Extract the [x, y] coordinate from the center of the cell holding the provided text.  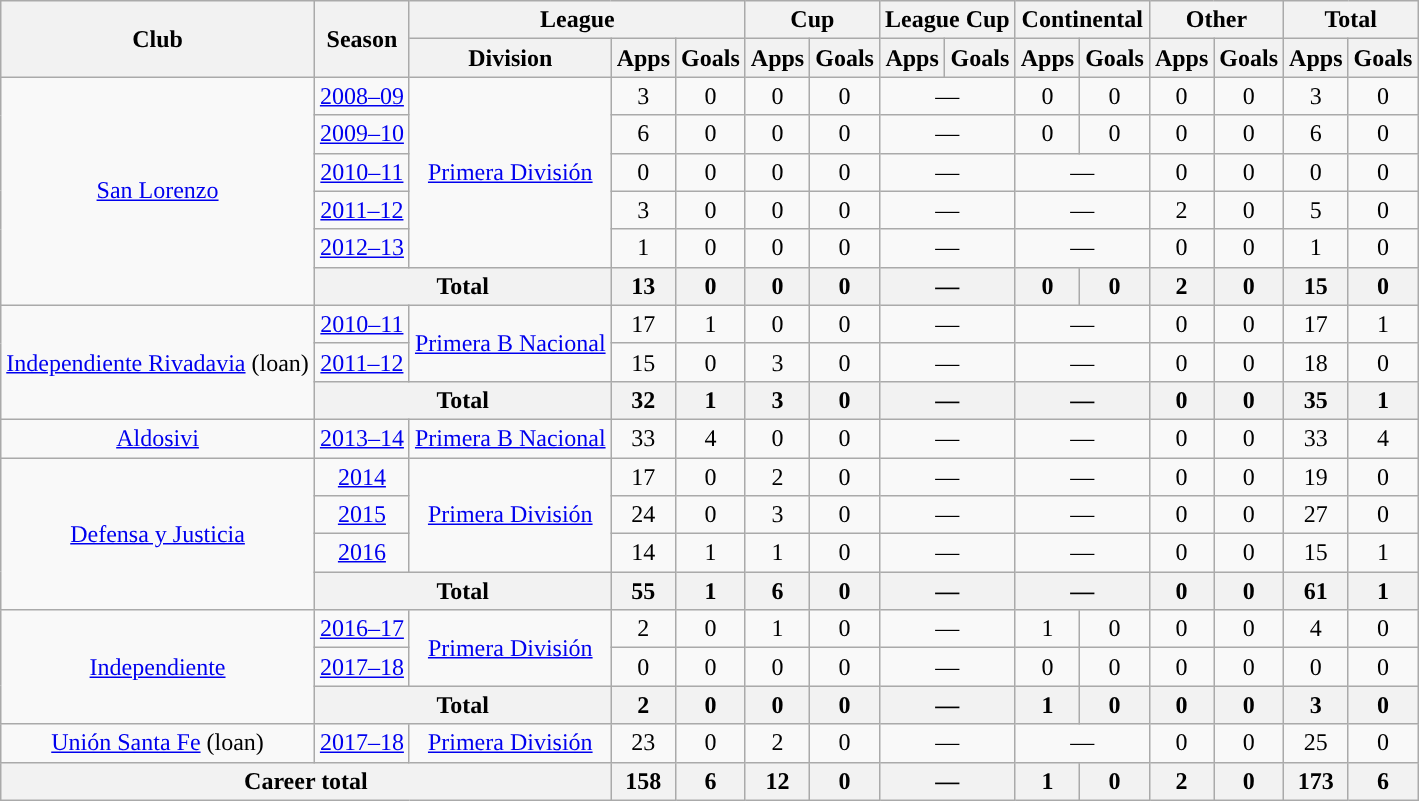
San Lorenzo [158, 191]
2015 [362, 515]
League [577, 20]
Unión Santa Fe (loan) [158, 743]
13 [643, 286]
35 [1316, 400]
2014 [362, 477]
League Cup [947, 20]
Independiente [158, 667]
Continental [1082, 20]
2013–14 [362, 438]
Career total [306, 781]
2008–09 [362, 96]
173 [1316, 781]
32 [643, 400]
Aldosivi [158, 438]
55 [643, 591]
2016–17 [362, 629]
Other [1216, 20]
14 [643, 553]
24 [643, 515]
61 [1316, 591]
27 [1316, 515]
2016 [362, 553]
Defensa y Justicia [158, 534]
Club [158, 39]
Season [362, 39]
5 [1316, 210]
Independiente Rivadavia (loan) [158, 362]
Division [510, 58]
19 [1316, 477]
12 [777, 781]
158 [643, 781]
25 [1316, 743]
2012–13 [362, 248]
2009–10 [362, 134]
23 [643, 743]
18 [1316, 362]
Cup [812, 20]
